Detect which cell encompasses the target text, then output its (x, y) center coordinate. 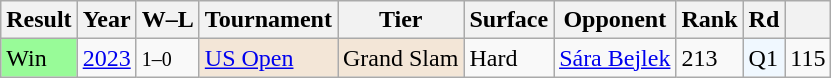
2023 (106, 58)
Win (39, 58)
Rd (764, 20)
Grand Slam (401, 58)
Opponent (615, 20)
213 (710, 58)
Hard (509, 58)
Q1 (764, 58)
1–0 (168, 58)
Sára Bejlek (615, 58)
W–L (168, 20)
Surface (509, 20)
Rank (710, 20)
115 (808, 58)
Tournament (268, 20)
Tier (401, 20)
Year (106, 20)
US Open (268, 58)
Result (39, 20)
